Capture the cell that displays the provided text and extract its (X, Y) central coordinate. 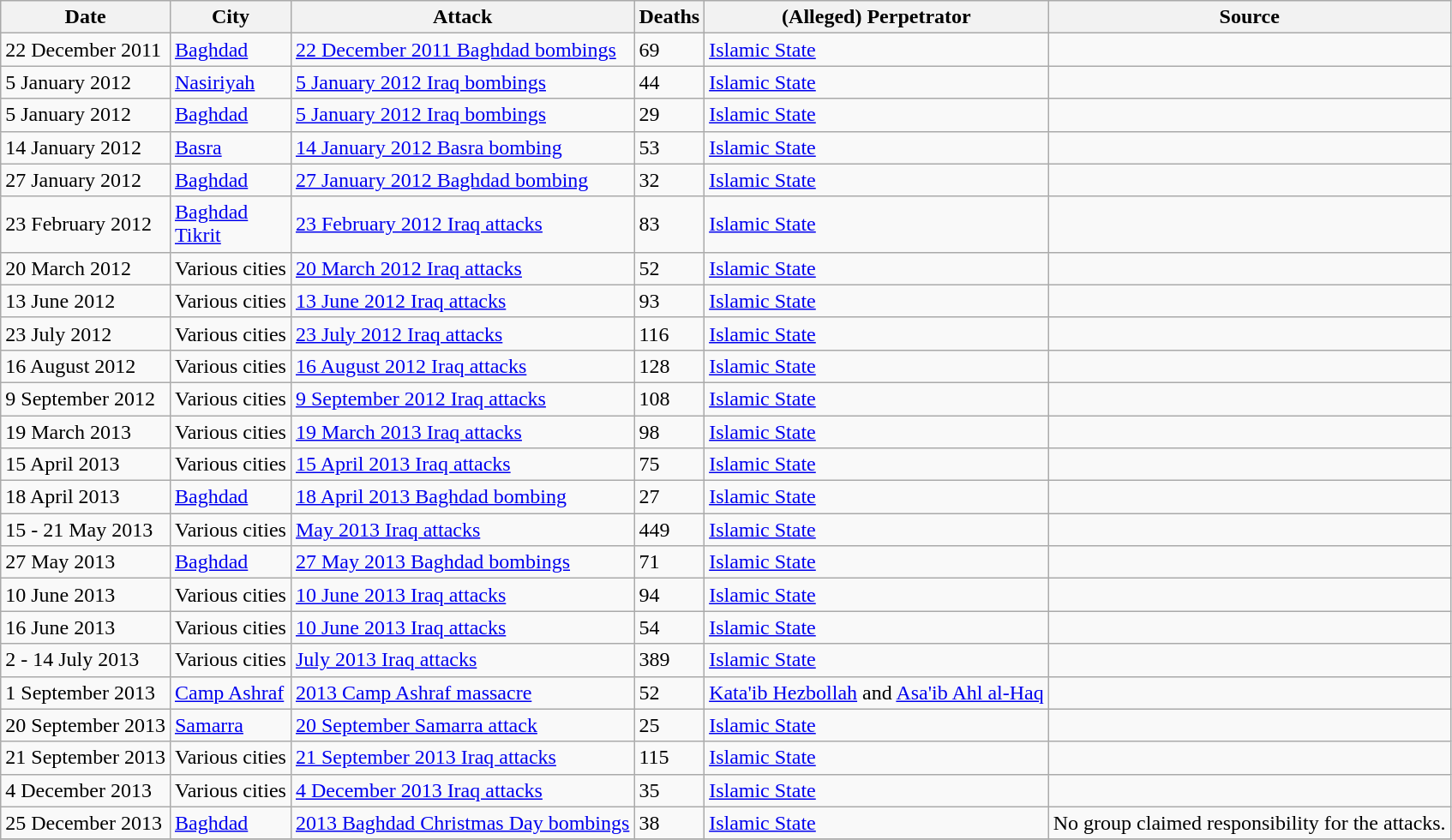
21 September 2013 Iraq attacks (462, 758)
4 December 2013 (86, 790)
(Alleged) Perpetrator (877, 17)
Basra (230, 147)
Kata'ib Hezbollah and Asa'ib Ahl al-Haq (877, 693)
Source (1250, 17)
15 - 21 May 2013 (86, 530)
23 February 2012 (86, 225)
2 - 14 July 2013 (86, 660)
23 February 2012 Iraq attacks (462, 225)
14 January 2012 (86, 147)
94 (669, 595)
23 July 2012 Iraq attacks (462, 333)
City (230, 17)
13 June 2012 Iraq attacks (462, 301)
108 (669, 399)
10 June 2013 (86, 595)
May 2013 Iraq attacks (462, 530)
449 (669, 530)
75 (669, 465)
16 August 2012 (86, 366)
27 (669, 497)
27 May 2013 (86, 562)
54 (669, 627)
71 (669, 562)
27 May 2013 Baghdad bombings (462, 562)
Samarra (230, 725)
22 December 2011 (86, 50)
Nasiriyah (230, 82)
44 (669, 82)
Deaths (669, 17)
14 January 2012 Basra bombing (462, 147)
22 December 2011 Baghdad bombings (462, 50)
115 (669, 758)
1 September 2013 (86, 693)
83 (669, 225)
Date (86, 17)
20 September 2013 (86, 725)
2013 Camp Ashraf massacre (462, 693)
4 December 2013 Iraq attacks (462, 790)
Attack (462, 17)
18 April 2013 (86, 497)
19 March 2013 Iraq attacks (462, 431)
32 (669, 180)
18 April 2013 Baghdad bombing (462, 497)
16 August 2012 Iraq attacks (462, 366)
116 (669, 333)
Baghdad Tikrit (230, 225)
20 September Samarra attack (462, 725)
128 (669, 366)
25 (669, 725)
98 (669, 431)
No group claimed responsibility for the attacks. (1250, 823)
38 (669, 823)
Camp Ashraf (230, 693)
13 June 2012 (86, 301)
16 June 2013 (86, 627)
15 April 2013 Iraq attacks (462, 465)
93 (669, 301)
389 (669, 660)
19 March 2013 (86, 431)
35 (669, 790)
9 September 2012 Iraq attacks (462, 399)
2013 Baghdad Christmas Day bombings (462, 823)
23 July 2012 (86, 333)
20 March 2012 Iraq attacks (462, 268)
9 September 2012 (86, 399)
27 January 2012 (86, 180)
July 2013 Iraq attacks (462, 660)
29 (669, 115)
21 September 2013 (86, 758)
27 January 2012 Baghdad bombing (462, 180)
15 April 2013 (86, 465)
69 (669, 50)
53 (669, 147)
20 March 2012 (86, 268)
25 December 2013 (86, 823)
